For the text-containing cell, return its midpoint in [X, Y] coordinate format. 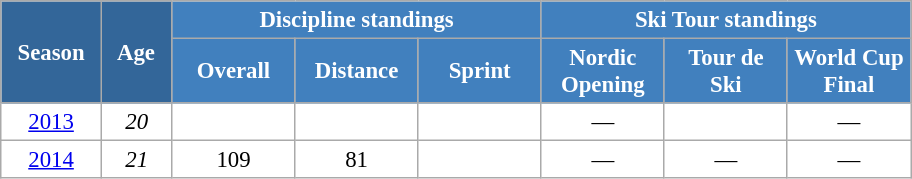
NordicOpening [602, 72]
2013 [52, 122]
Overall [234, 72]
Age [136, 52]
2014 [52, 160]
Sprint [480, 72]
Discipline standings [356, 20]
20 [136, 122]
Distance [356, 72]
81 [356, 160]
Tour deSki [726, 72]
World CupFinal [848, 72]
21 [136, 160]
109 [234, 160]
Season [52, 52]
Ski Tour standings [726, 20]
